Return (x, y) of the center of cell containing provided text 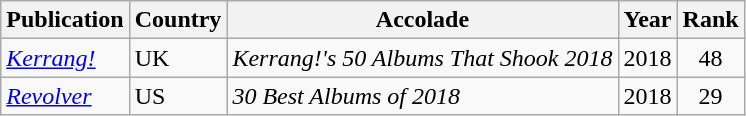
Country (178, 20)
Publication (65, 20)
48 (710, 58)
Revolver (65, 96)
Accolade (422, 20)
US (178, 96)
Kerrang!'s 50 Albums That Shook 2018 (422, 58)
UK (178, 58)
Rank (710, 20)
Kerrang! (65, 58)
29 (710, 96)
30 Best Albums of 2018 (422, 96)
Year (648, 20)
